For the text-containing cell, return its midpoint in [X, Y] coordinate format. 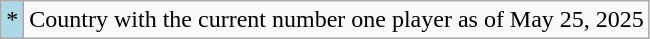
* [12, 20]
Country with the current number one player as of May 25, 2025 [337, 20]
